Return (x, y) of the center of cell containing provided text 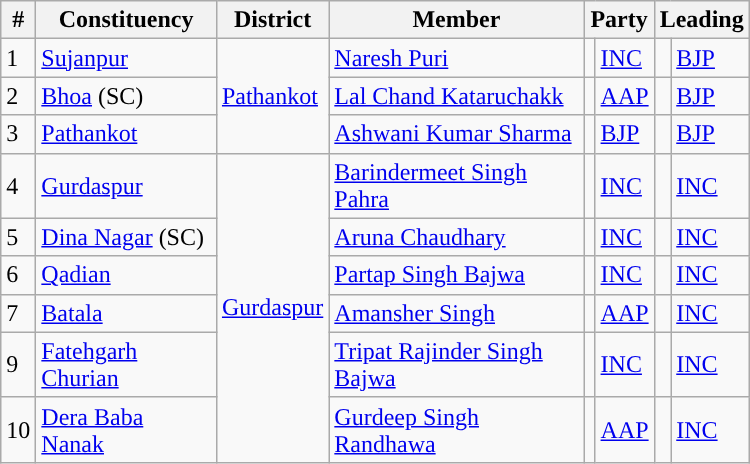
Dera Baba Nanak (126, 430)
Amansher Singh (456, 313)
Constituency (126, 20)
Aruna Chaudhary (456, 237)
Bhoa (SC) (126, 96)
Barindermeet Singh Pahra (456, 186)
1 (18, 58)
4 (18, 186)
Lal Chand Kataruchakk (456, 96)
10 (18, 430)
Member (456, 20)
District (272, 20)
Gurdeep Singh Randhawa (456, 430)
5 (18, 237)
Ashwani Kumar Sharma (456, 134)
9 (18, 364)
Tripat Rajinder Singh Bajwa (456, 364)
Leading (702, 20)
Qadian (126, 275)
2 (18, 96)
Party (619, 20)
Dina Nagar (SC) (126, 237)
3 (18, 134)
# (18, 20)
6 (18, 275)
Fatehgarh Churian (126, 364)
Partap Singh Bajwa (456, 275)
Sujanpur (126, 58)
7 (18, 313)
Naresh Puri (456, 58)
Batala (126, 313)
